Search for the cell housing the specified text and yield its (x, y) center coordinate. 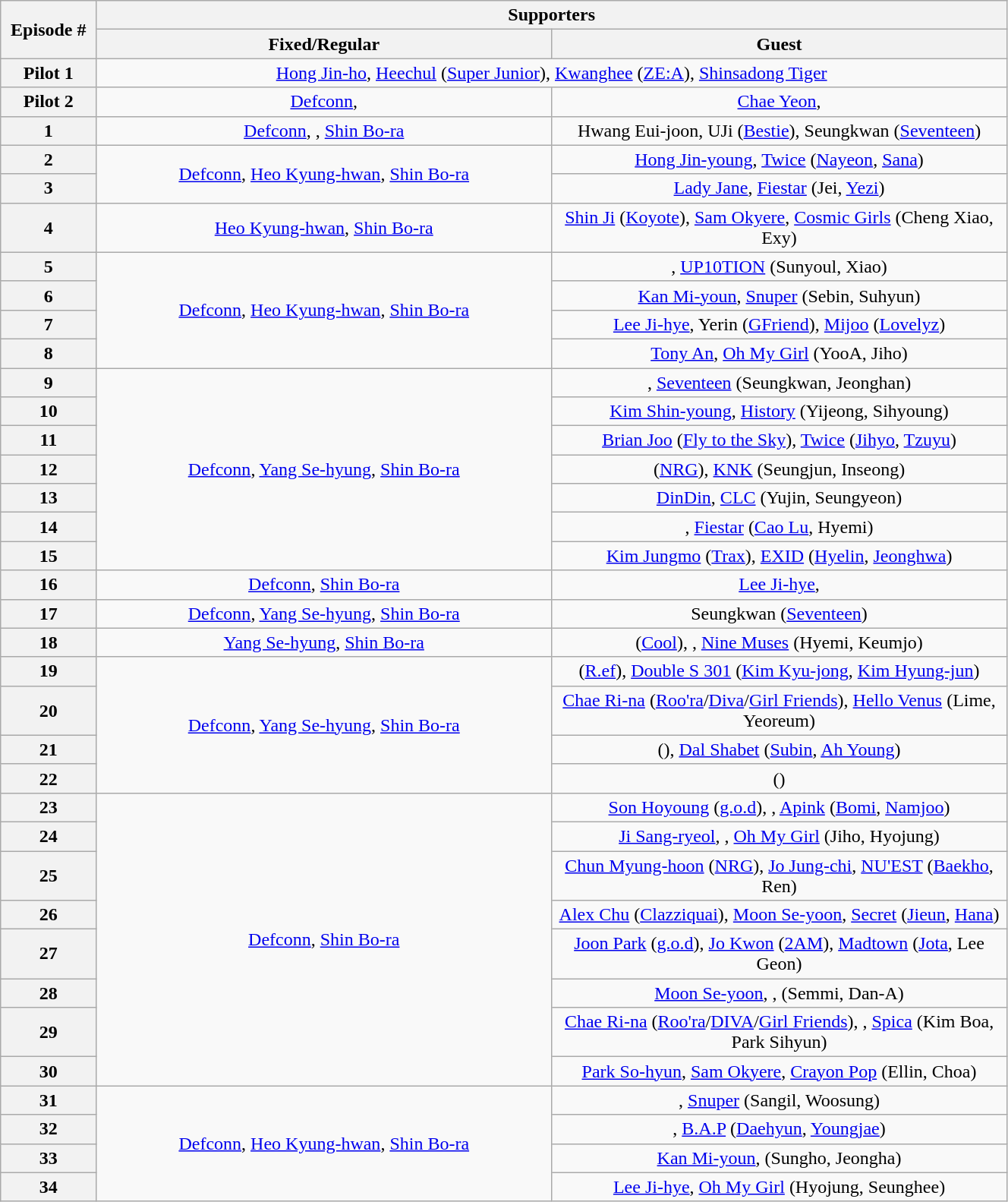
11 (49, 440)
, Fiestar (Cao Lu, Hyemi) (780, 527)
Lady Jane, Fiestar (Jei, Yezi) (780, 188)
Supporters (552, 15)
Defconn, , Shin Bo-ra (324, 131)
16 (49, 585)
5 (49, 267)
7 (49, 324)
Pilot 1 (49, 73)
Hong Jin-young, Twice (Nayeon, Sana) (780, 159)
33 (49, 1158)
(Cool), , Nine Muses (Hyemi, Keumjo) (780, 642)
Fixed/Regular (324, 44)
2 (49, 159)
17 (49, 614)
Heo Kyung-hwan, Shin Bo-ra (324, 228)
Lee Ji-hye, (780, 585)
Moon Se-yoon, , (Semmi, Dan-A) (780, 993)
Defconn, (324, 102)
26 (49, 915)
30 (49, 1071)
Tony An, Oh My Girl (YooA, Jiho) (780, 353)
13 (49, 498)
Brian Joo (Fly to the Sky), Twice (Jihyo, Tzuyu) (780, 440)
DinDin, CLC (Yujin, Seungyeon) (780, 498)
21 (49, 749)
12 (49, 469)
Shin Ji (Koyote), Sam Okyere, Cosmic Girls (Cheng Xiao, Exy) (780, 228)
, Seventeen (Seungkwan, Jeonghan) (780, 382)
Hwang Eui-joon, UJi (Bestie), Seungkwan (Seventeen) (780, 131)
18 (49, 642)
14 (49, 527)
9 (49, 382)
19 (49, 671)
6 (49, 295)
27 (49, 954)
Yang Se-hyung, Shin Bo-ra (324, 642)
23 (49, 807)
Chun Myung-hoon (NRG), Jo Jung-chi, NU'EST (Baekho, Ren) (780, 875)
Kan Mi-youn, Snuper (Sebin, Suhyun) (780, 295)
34 (49, 1187)
28 (49, 993)
15 (49, 556)
(R.ef), Double S 301 (Kim Kyu-jong, Kim Hyung-jun) (780, 671)
Chae Ri-na (Roo'ra/Diva/Girl Friends), Hello Venus (Lime, Yeoreum) (780, 711)
(NRG), KNK (Seungjun, Inseong) (780, 469)
4 (49, 228)
Pilot 2 (49, 102)
10 (49, 412)
, B.A.P (Daehyun, Youngjae) (780, 1129)
Hong Jin-ho, Heechul (Super Junior), Kwanghee (ZE:A), Shinsadong Tiger (552, 73)
Kan Mi-youn, (Sungho, Jeongha) (780, 1158)
Guest (780, 44)
Son Hoyoung (g.o.d), , Apink (Bomi, Namjoo) (780, 807)
24 (49, 836)
29 (49, 1033)
Lee Ji-hye, Yerin (GFriend), Mijoo (Lovelyz) (780, 324)
(), Dal Shabet (Subin, Ah Young) (780, 749)
Ji Sang-ryeol, , Oh My Girl (Jiho, Hyojung) (780, 836)
Alex Chu (Clazziquai), Moon Se-yoon, Secret (Jieun, Hana) (780, 915)
Lee Ji-hye, Oh My Girl (Hyojung, Seunghee) (780, 1187)
22 (49, 778)
Seungkwan (Seventeen) (780, 614)
Joon Park (g.o.d), Jo Kwon (2AM), Madtown (Jota, Lee Geon) (780, 954)
Park So-hyun, Sam Okyere, Crayon Pop (Ellin, Choa) (780, 1071)
() (780, 778)
Chae Yeon, (780, 102)
Kim Jungmo (Trax), EXID (Hyelin, Jeonghwa) (780, 556)
25 (49, 875)
, UP10TION (Sunyoul, Xiao) (780, 267)
3 (49, 188)
31 (49, 1100)
32 (49, 1129)
20 (49, 711)
Chae Ri-na (Roo'ra/DIVA/Girl Friends), , Spica (Kim Boa, Park Sihyun) (780, 1033)
Kim Shin-young, History (Yijeong, Sihyoung) (780, 412)
, Snuper (Sangil, Woosung) (780, 1100)
1 (49, 131)
Episode # (49, 30)
8 (49, 353)
